Provide the (x, y) coordinate of the cell's center where the given text is located.  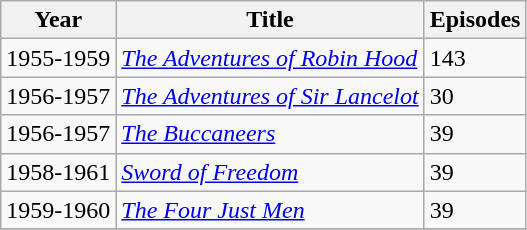
Sword of Freedom (270, 172)
The Buccaneers (270, 134)
Episodes (475, 20)
1955-1959 (58, 58)
The Adventures of Robin Hood (270, 58)
Year (58, 20)
1958-1961 (58, 172)
Title (270, 20)
30 (475, 96)
The Four Just Men (270, 210)
The Adventures of Sir Lancelot (270, 96)
143 (475, 58)
1959-1960 (58, 210)
